Pinpoint the cell where the given text exists, returning its [x, y] midpoint coordinate. 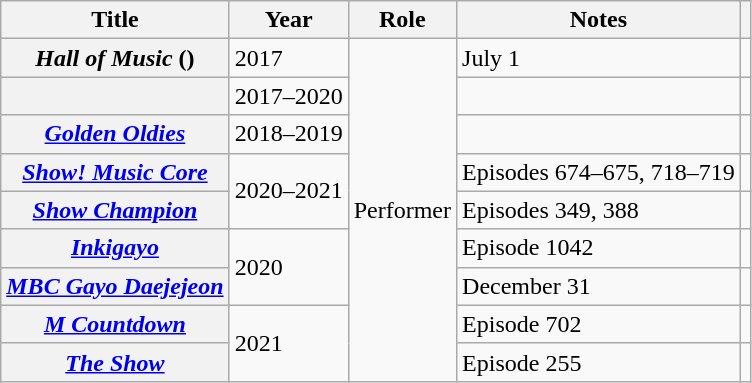
July 1 [599, 58]
Episode 702 [599, 324]
M Countdown [115, 324]
2020–2021 [288, 191]
2021 [288, 343]
Show Champion [115, 210]
2017–2020 [288, 96]
Notes [599, 20]
2020 [288, 267]
Show! Music Core [115, 172]
Episodes 349, 388 [599, 210]
Episode 1042 [599, 248]
Performer [402, 210]
Golden Oldies [115, 134]
December 31 [599, 286]
2017 [288, 58]
Title [115, 20]
MBC Gayo Daejejeon [115, 286]
The Show [115, 362]
Hall of Music () [115, 58]
Episode 255 [599, 362]
Role [402, 20]
Inkigayo [115, 248]
Year [288, 20]
Episodes 674–675, 718–719 [599, 172]
2018–2019 [288, 134]
